Return [X, Y] of the center of cell containing provided text 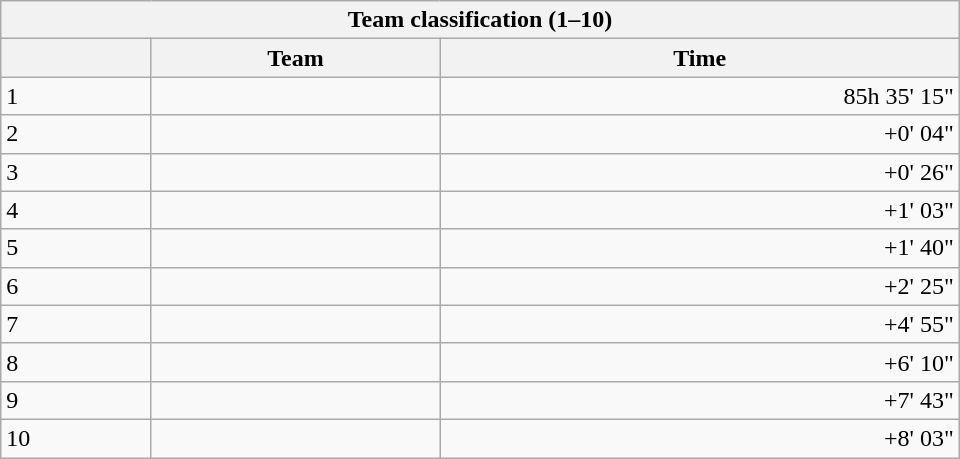
Team [296, 58]
+2' 25" [700, 286]
+0' 04" [700, 134]
+4' 55" [700, 324]
8 [76, 362]
7 [76, 324]
6 [76, 286]
+7' 43" [700, 400]
2 [76, 134]
3 [76, 172]
+6' 10" [700, 362]
+1' 40" [700, 248]
1 [76, 96]
Time [700, 58]
+0' 26" [700, 172]
9 [76, 400]
85h 35' 15" [700, 96]
5 [76, 248]
+1' 03" [700, 210]
4 [76, 210]
+8' 03" [700, 438]
Team classification (1–10) [480, 20]
10 [76, 438]
